For the text-containing cell, return its midpoint in [X, Y] coordinate format. 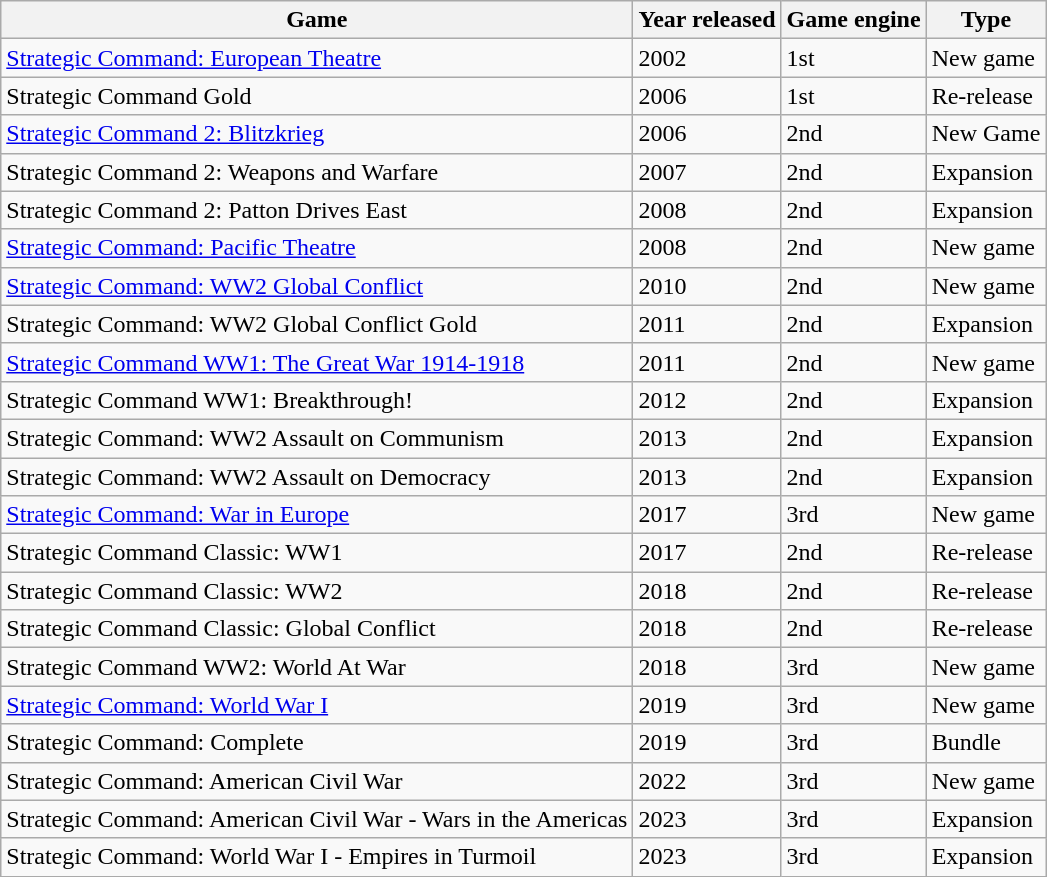
Strategic Command: WW2 Global Conflict Gold [317, 324]
Strategic Command 2: Patton Drives East [317, 210]
2022 [707, 781]
Strategic Command: European Theatre [317, 58]
Strategic Command: WW2 Assault on Communism [317, 438]
2010 [707, 286]
Strategic Command 2: Weapons and Warfare [317, 172]
Strategic Command: WW2 Assault on Democracy [317, 477]
Strategic Command 2: Blitzkrieg [317, 134]
Strategic Command WW1: The Great War 1914-1918 [317, 362]
Strategic Command: American Civil War [317, 781]
Game engine [854, 20]
2007 [707, 172]
Strategic Command Gold [317, 96]
Strategic Command: WW2 Global Conflict [317, 286]
Strategic Command WW2: World At War [317, 667]
Bundle [986, 743]
New Game [986, 134]
Strategic Command: War in Europe [317, 515]
Strategic Command: World War I - Empires in Turmoil [317, 857]
Strategic Command: Pacific Theatre [317, 248]
Year released [707, 20]
Strategic Command Classic: Global Conflict [317, 629]
Strategic Command: Complete [317, 743]
Game [317, 20]
2002 [707, 58]
Type [986, 20]
Strategic Command: World War I [317, 705]
Strategic Command: American Civil War - Wars in the Americas [317, 819]
Strategic Command Classic: WW2 [317, 591]
Strategic Command WW1: Breakthrough! [317, 400]
2012 [707, 400]
Strategic Command Classic: WW1 [317, 553]
